Search for the cell housing the specified text and yield its [X, Y] center coordinate. 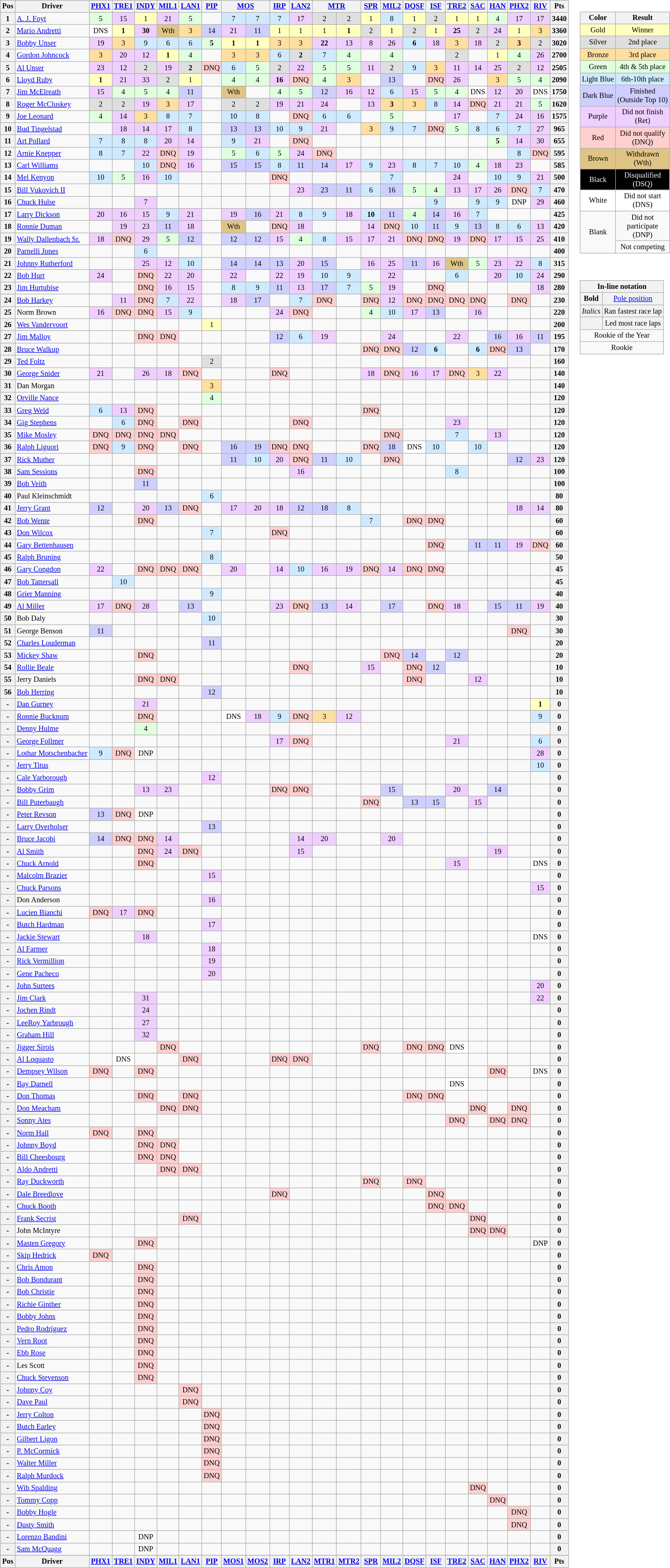
Mario Andretti [52, 31]
Parnelli Jones [52, 251]
Did not qualify(DNQ) [642, 138]
Ralph Bruning [52, 557]
In-line notation [622, 287]
Ebb Rose [52, 1353]
Bud Tingelstad [52, 129]
Bill Puterbaugh [52, 802]
Bill Cheesbourg [52, 1157]
Result [642, 18]
1620 [559, 104]
Norm Brown [52, 313]
Al Farmer [52, 949]
Graham Hill [52, 1035]
Jerry Grant [52, 509]
Chris Amon [52, 1267]
Carl Williams [52, 166]
3440 [559, 19]
Ted Foltz [52, 362]
Wes Vandervoort [52, 325]
Charles Louderman [52, 643]
160 [559, 362]
Mel Kenyon [52, 178]
LeeRoy Yarbrough [52, 1023]
460 [559, 202]
280 [559, 288]
2505 [559, 68]
Bobby Grim [52, 790]
Jerry Colton [52, 1414]
MTR1 [324, 1561]
44 [8, 545]
Black [598, 180]
420 [559, 227]
220 [559, 313]
Jochen Rindt [52, 1010]
Pole position [633, 299]
Bold [591, 299]
Richie Ginther [52, 1304]
Purple [598, 117]
Greg Weld [52, 410]
1575 [559, 117]
1750 [559, 92]
Al Smith [52, 851]
Bobby Johns [52, 1317]
37 [8, 459]
3rd place [642, 55]
Italics [591, 311]
Dan Morgan [52, 386]
Did not start(DNS) [642, 200]
Bobby Unser [52, 43]
Bruce Walkup [52, 349]
Bob Herring [52, 692]
Johnny Rutherford [52, 263]
965 [559, 129]
55 [8, 680]
500 [559, 178]
Finished(Outside Top 10) [642, 96]
Butch Hardman [52, 925]
Don Wilcox [52, 533]
Bob Tattersall [52, 582]
42 [8, 521]
Skip Hedrick [52, 1255]
Rick Muther [52, 459]
Did not finish(Ret) [642, 117]
John McIntyre [52, 1231]
Jerry Titus [52, 765]
Sam McQuagg [52, 1549]
Ray Duckworth [52, 1182]
P. McCormick [52, 1451]
Vern Root [52, 1341]
Did notparticipate(DNP) [642, 226]
Art Pollard [52, 141]
Gordon Johncock [52, 55]
Chuck Arnold [52, 864]
Ronnie Bucknum [52, 717]
White [598, 200]
Jim McElreath [52, 92]
Rookie of the Year [622, 335]
Paul Kleinschmidt [52, 496]
Dan Gurney [52, 704]
Gary Congdon [52, 570]
585 [559, 166]
George Benson [52, 631]
54 [8, 668]
Pedro Rodríguez [52, 1329]
3360 [559, 31]
Bill Vukovich II [52, 190]
Orville Nance [52, 398]
230 [559, 300]
655 [559, 141]
Red [598, 138]
Dusty Smith [52, 1525]
39 [8, 484]
Joe Leonard [52, 117]
36 [8, 447]
47 [8, 582]
Lucien Bianchi [52, 912]
Al Miller [52, 606]
Les Scott [52, 1365]
425 [559, 215]
Sonny Ates [52, 1121]
35 [8, 435]
Norm Hall [52, 1133]
Frank Secrist [52, 1219]
Gary Bettenhausen [52, 545]
Johnny Boyd [52, 1145]
Jackie Stewart [52, 937]
6th-10th place [642, 79]
Gene Pacheco [52, 974]
MOS1 [233, 1561]
53 [8, 655]
Jim Clark [52, 998]
Rick Vermillion [52, 962]
Bob Harkey [52, 300]
34 [8, 423]
315 [559, 263]
Johnny Coy [52, 1390]
Bronze [598, 55]
Dave Paul [52, 1402]
51 [8, 631]
Larry Overholser [52, 827]
Dempsey Wilson [52, 1072]
Dark Blue [598, 96]
Color [598, 18]
48 [8, 594]
Jim Hurtubise [52, 288]
Green [598, 67]
Sam Sessions [52, 472]
Walter Miller [52, 1464]
Al Unser [52, 68]
49 [8, 606]
Chuck Hulse [52, 202]
56 [8, 692]
52 [8, 643]
Denny Hulme [52, 729]
Led most race laps [633, 323]
Ralph Liguori [52, 447]
Rookie [622, 348]
200 [559, 325]
Arnie Knepper [52, 154]
Bob Bondurant [52, 1280]
Bobby Hogle [52, 1512]
Blank [598, 232]
Silver [598, 42]
Bob Veith [52, 484]
170 [559, 349]
Chuck Stevenson [52, 1378]
Winner [642, 30]
41 [8, 509]
400 [559, 251]
Lloyd Ruby [52, 80]
595 [559, 154]
Bob Wente [52, 521]
Don Anderson [52, 900]
Lothar Motschenbacher [52, 753]
Brown [598, 159]
George Follmer [52, 741]
Peter Revson [52, 815]
Wib Spalding [52, 1488]
38 [8, 472]
Bob Hurt [52, 276]
3020 [559, 43]
A. J. Foyt [52, 19]
Bob Christie [52, 1292]
Jigger Sirois [52, 1047]
Butch Earley [52, 1427]
Gilbert Ligon [52, 1439]
Chuck Booth [52, 1206]
2nd place [642, 42]
Ronnie Duman [52, 227]
195 [559, 337]
Al Loquasto [52, 1059]
Masten Gregory [52, 1243]
4th & 5th place [642, 67]
Wally Dallenbach Sr. [52, 239]
MOS [246, 7]
470 [559, 190]
Bay Darnell [52, 1084]
2090 [559, 80]
Jim Malloy [52, 337]
Disqualified(DSQ) [642, 180]
Mike Mosley [52, 435]
46 [8, 570]
290 [559, 276]
410 [559, 239]
Rollie Beale [52, 668]
Lorenzo Bandini [52, 1537]
John Surtees [52, 986]
43 [8, 533]
Ralph Murdock [52, 1476]
Gold [598, 30]
Roger McCluskey [52, 104]
Malcolm Brazier [52, 876]
Don Meacham [52, 1109]
MOS2 [258, 1561]
MTR [337, 7]
Jerry Daniels [52, 680]
Not competing [642, 247]
Chuck Parsons [52, 888]
Larry Dickson [52, 215]
Don Thomas [52, 1096]
Withdrawn(Wth) [642, 159]
Cale Yarborough [52, 778]
Bob Daly [52, 618]
George Snider [52, 374]
Aldo Andretti [52, 1170]
MTR2 [349, 1561]
Dale Breedlove [52, 1194]
Light Blue [598, 79]
Ran fastest race lap [633, 311]
Grier Manning [52, 594]
Mickey Shaw [52, 655]
Bruce Jacobi [52, 839]
Tommy Copp [52, 1500]
2700 [559, 55]
Gig Stephens [52, 423]
